Identify which cell holds the provided text, then report its [x, y] central coordinate. 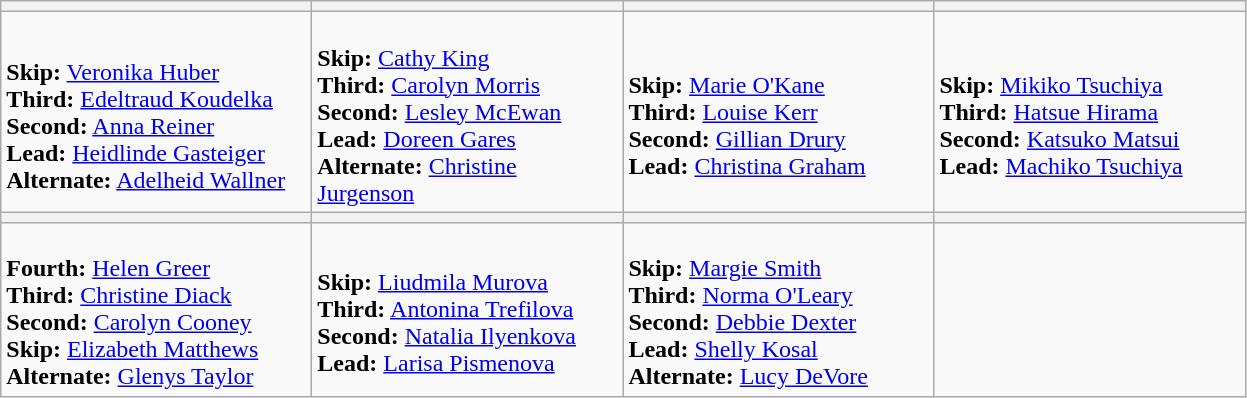
Skip: Veronika Huber Third: Edeltraud Koudelka Second: Anna Reiner Lead: Heidlinde Gasteiger Alternate: Adelheid Wallner [156, 112]
Fourth: Helen Greer Third: Christine Diack Second: Carolyn Cooney Skip: Elizabeth Matthews Alternate: Glenys Taylor [156, 310]
Skip: Marie O'Kane Third: Louise Kerr Second: Gillian Drury Lead: Christina Graham [778, 112]
Skip: Margie Smith Third: Norma O'Leary Second: Debbie Dexter Lead: Shelly Kosal Alternate: Lucy DeVore [778, 310]
Skip: Cathy King Third: Carolyn Morris Second: Lesley McEwan Lead: Doreen Gares Alternate: Christine Jurgenson [468, 112]
Skip: Liudmila Murova Third: Antonina Trefilova Second: Natalia Ilyenkova Lead: Larisa Pismenova [468, 310]
Skip: Mikiko Tsuchiya Third: Hatsue Hirama Second: Katsuko Matsui Lead: Machiko Tsuchiya [1090, 112]
